For the text-containing cell, return its midpoint in (X, Y) coordinate format. 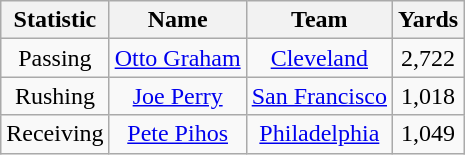
Statistic (55, 20)
Yards (428, 20)
Team (319, 20)
Name (178, 20)
San Francisco (319, 96)
Passing (55, 58)
2,722 (428, 58)
Otto Graham (178, 58)
Pete Pihos (178, 134)
Rushing (55, 96)
Receiving (55, 134)
Philadelphia (319, 134)
1,018 (428, 96)
Cleveland (319, 58)
Joe Perry (178, 96)
1,049 (428, 134)
